Return the [X, Y] coordinate for the center point of the cell that contains the specified text.  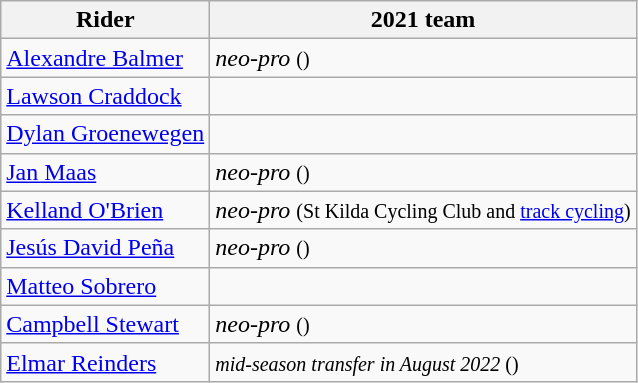
2021 team [423, 20]
Rider [106, 20]
mid-season transfer in August 2022 () [423, 362]
Kelland O'Brien [106, 210]
Jesús David Peña [106, 248]
Jan Maas [106, 172]
Elmar Reinders [106, 362]
Campbell Stewart [106, 324]
Alexandre Balmer [106, 58]
Matteo Sobrero [106, 286]
Dylan Groenewegen [106, 134]
Lawson Craddock [106, 96]
neo-pro (St Kilda Cycling Club and track cycling) [423, 210]
